Return the (x, y) coordinate for the center point of the cell that contains the specified text.  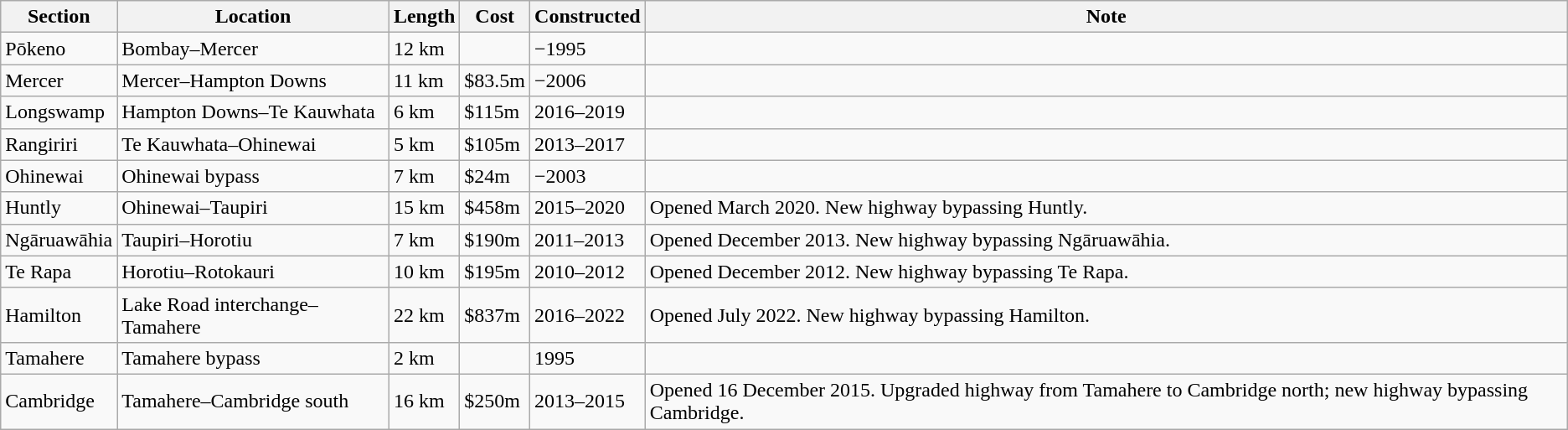
1995 (588, 358)
Cost (495, 17)
Hamilton (59, 315)
Mercer (59, 80)
Opened December 2012. New highway bypassing Te Rapa. (1106, 272)
Rangiriri (59, 144)
5 km (424, 144)
Te Rapa (59, 272)
Section (59, 17)
Opened 16 December 2015. Upgraded highway from Tamahere to Cambridge north; new highway bypassing Cambridge. (1106, 401)
Opened December 2013. New highway bypassing Ngāruawāhia. (1106, 240)
$83.5m (495, 80)
Longswamp (59, 112)
Ohinewai (59, 176)
2 km (424, 358)
Bombay–Mercer (253, 49)
2016–2022 (588, 315)
Length (424, 17)
$195m (495, 272)
$105m (495, 144)
12 km (424, 49)
Opened July 2022. New highway bypassing Hamilton. (1106, 315)
Te Kauwhata–Ohinewai (253, 144)
2011–2013 (588, 240)
Tamahere–Cambridge south (253, 401)
Pōkeno (59, 49)
Ngāruawāhia (59, 240)
−2006 (588, 80)
11 km (424, 80)
−1995 (588, 49)
Tamahere bypass (253, 358)
Tamahere (59, 358)
Constructed (588, 17)
Location (253, 17)
Taupiri–Horotiu (253, 240)
2016–2019 (588, 112)
15 km (424, 208)
Lake Road interchange–Tamahere (253, 315)
16 km (424, 401)
Horotiu–Rotokauri (253, 272)
Note (1106, 17)
2010–2012 (588, 272)
2013–2015 (588, 401)
6 km (424, 112)
Hampton Downs–Te Kauwhata (253, 112)
2015–2020 (588, 208)
Opened March 2020. New highway bypassing Huntly. (1106, 208)
$837m (495, 315)
Huntly (59, 208)
2013–2017 (588, 144)
22 km (424, 315)
Cambridge (59, 401)
10 km (424, 272)
Ohinewai bypass (253, 176)
$458m (495, 208)
$115m (495, 112)
Ohinewai–Taupiri (253, 208)
$250m (495, 401)
−2003 (588, 176)
$24m (495, 176)
$190m (495, 240)
Mercer–Hampton Downs (253, 80)
